For the text-containing cell, return its midpoint in [x, y] coordinate format. 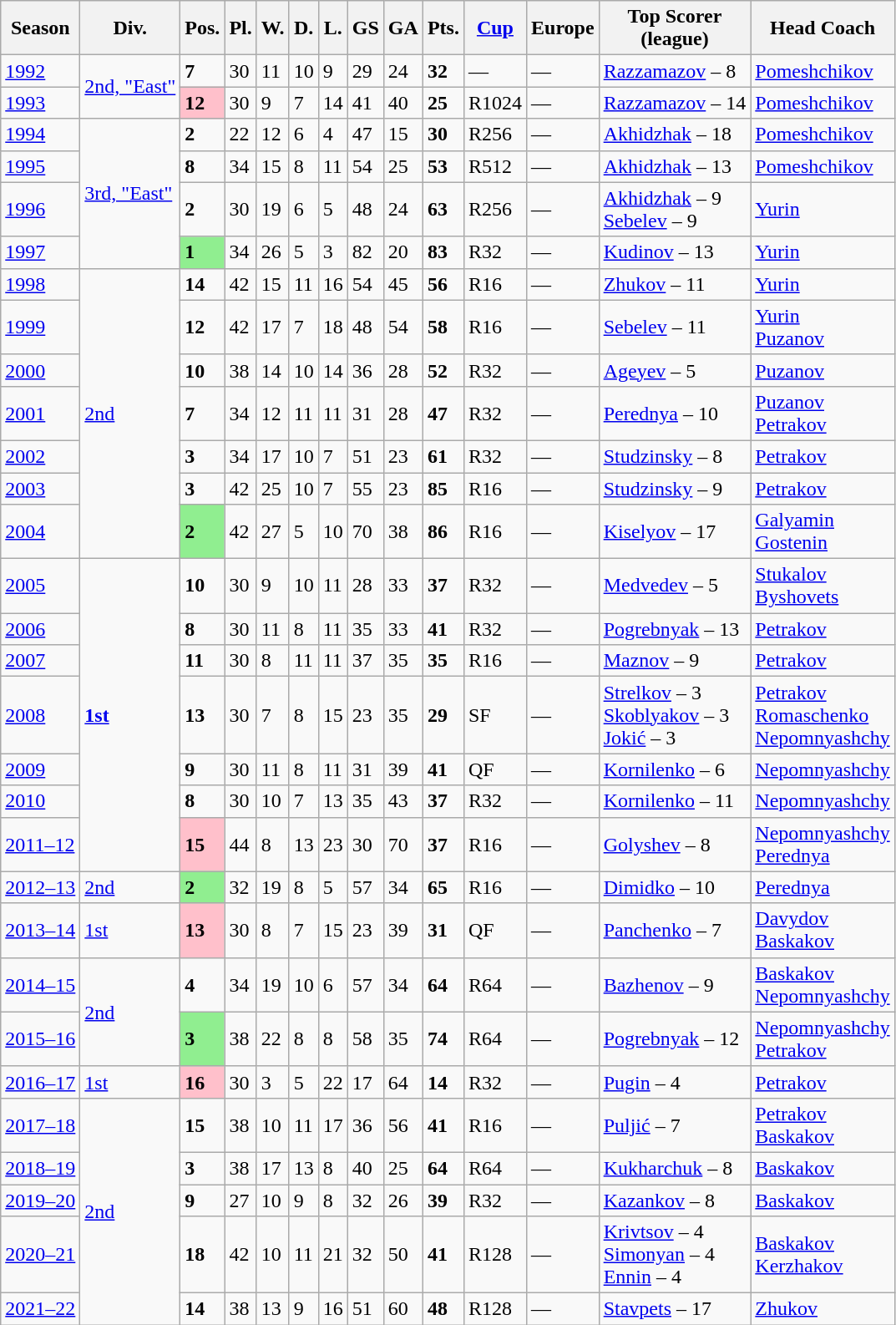
Razzamazov – 8 [675, 71]
61 [443, 456]
Div. [130, 28]
43 [402, 801]
Krivtsov – 4 Simonyan – 4 Ennin – 4 [675, 1255]
74 [443, 1039]
1995 [40, 166]
Baskakov Kerzhakov [823, 1255]
Strelkov – 3 Skoblyakov – 3 Jokić – 3 [675, 715]
D. [304, 28]
Yurin Puzanov [823, 327]
2018–19 [40, 1168]
Dimidko – 10 [675, 887]
52 [443, 370]
2nd, "East" [130, 87]
1999 [40, 327]
Maznov – 9 [675, 661]
Top Scorer (league) [675, 28]
3rd, "East" [130, 194]
Puljić – 7 [675, 1124]
Akhidzhak – 18 [675, 135]
2012–13 [40, 887]
Kukharchuk – 8 [675, 1168]
1996 [40, 209]
83 [443, 252]
Ageyev – 5 [675, 370]
20 [402, 252]
Akhidzhak – 13 [675, 166]
Cup [494, 28]
2010 [40, 801]
Zhukov [823, 1309]
Zhukov – 11 [675, 284]
Galyamin Gostenin [823, 531]
Head Coach [823, 28]
2005 [40, 586]
63 [443, 209]
2013–14 [40, 931]
L. [332, 28]
2020–21 [40, 1255]
Petrakov Baskakov [823, 1124]
86 [443, 531]
2004 [40, 531]
2014–15 [40, 984]
GA [402, 28]
2017–18 [40, 1124]
60 [402, 1309]
Golyshev – 8 [675, 844]
Medvedev – 5 [675, 586]
Pugin – 4 [675, 1082]
Akhidzhak – 9 Sebelev – 9 [675, 209]
Razzamazov – 14 [675, 103]
Nepomnyashchy Perednya [823, 844]
Studzinsky – 9 [675, 489]
Pogrebnyak – 13 [675, 629]
2006 [40, 629]
Puzanov Petrakov [823, 413]
2021–22 [40, 1309]
2019–20 [40, 1201]
44 [240, 844]
Davydov Baskakov [823, 931]
2001 [40, 413]
Panchenko – 7 [675, 931]
21 [332, 1255]
Perednya [823, 887]
Pl. [240, 28]
Puzanov [823, 370]
Stukalov Byshovets [823, 586]
85 [443, 489]
2016–17 [40, 1082]
Sebelev – 11 [675, 327]
Kudinov – 13 [675, 252]
1997 [40, 252]
R512 [494, 166]
Perednya – 10 [675, 413]
1993 [40, 103]
Pogrebnyak – 12 [675, 1039]
Stavpets – 17 [675, 1309]
R1024 [494, 103]
55 [366, 489]
Pts. [443, 28]
2009 [40, 769]
1 [202, 252]
Kornilenko – 11 [675, 801]
SF [494, 715]
1998 [40, 284]
82 [366, 252]
Season [40, 28]
Kornilenko – 6 [675, 769]
50 [402, 1255]
W. [272, 28]
Nepomnyashchy Petrakov [823, 1039]
2003 [40, 489]
2007 [40, 661]
2002 [40, 456]
Baskakov Nepomnyashchy [823, 984]
1992 [40, 71]
65 [443, 887]
2000 [40, 370]
Kiselyov – 17 [675, 531]
45 [402, 284]
Studzinsky – 8 [675, 456]
53 [443, 166]
Pos. [202, 28]
GS [366, 28]
Europe [563, 28]
Kazankov – 8 [675, 1201]
2015–16 [40, 1039]
1994 [40, 135]
Petrakov Romaschenko Nepomnyashchy [823, 715]
2011–12 [40, 844]
Bazhenov – 9 [675, 984]
2008 [40, 715]
